Determine the [x, y] coordinate at the center of the cell enclosing the given text.  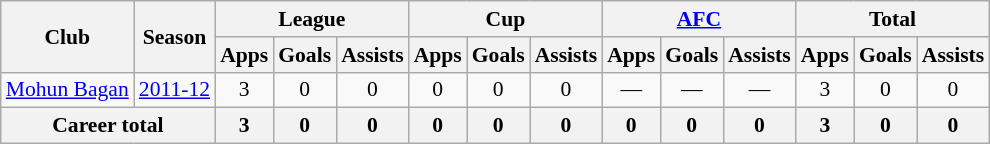
Season [174, 36]
Club [68, 36]
Cup [506, 19]
League [312, 19]
Total [893, 19]
Mohun Bagan [68, 90]
Career total [108, 126]
AFC [699, 19]
2011-12 [174, 90]
